Return the (x, y) coordinate for the center point of the cell that contains the specified text.  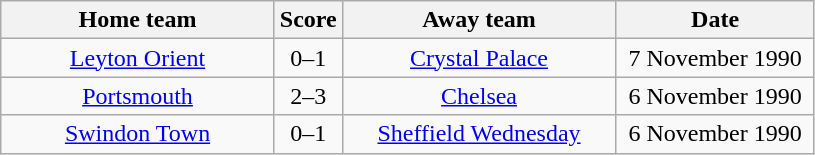
7 November 1990 (716, 58)
Swindon Town (138, 134)
Portsmouth (138, 96)
Away team (479, 20)
Leyton Orient (138, 58)
Score (308, 20)
Sheffield Wednesday (479, 134)
Chelsea (479, 96)
Crystal Palace (479, 58)
2–3 (308, 96)
Home team (138, 20)
Date (716, 20)
